Search for the cell housing the specified text and yield its [x, y] center coordinate. 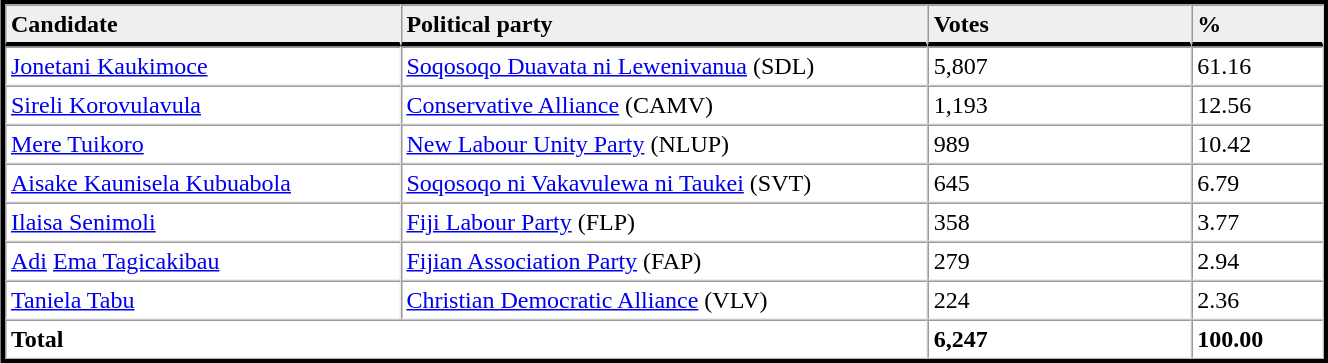
224 [1060, 300]
6.79 [1257, 184]
% [1257, 25]
Soqosoqo Duavata ni Lewenivanua (SDL) [664, 66]
6,247 [1060, 340]
Conservative Alliance (CAMV) [664, 106]
3.77 [1257, 222]
Total [466, 340]
10.42 [1257, 144]
358 [1060, 222]
645 [1060, 184]
Mere Tuikoro [202, 144]
989 [1060, 144]
Jonetani Kaukimoce [202, 66]
Fijian Association Party (FAP) [664, 262]
Aisake Kaunisela Kubuabola [202, 184]
New Labour Unity Party (NLUP) [664, 144]
12.56 [1257, 106]
Ilaisa Senimoli [202, 222]
61.16 [1257, 66]
100.00 [1257, 340]
Christian Democratic Alliance (VLV) [664, 300]
Fiji Labour Party (FLP) [664, 222]
Taniela Tabu [202, 300]
1,193 [1060, 106]
5,807 [1060, 66]
Sireli Korovulavula [202, 106]
Political party [664, 25]
Votes [1060, 25]
Adi Ema Tagicakibau [202, 262]
279 [1060, 262]
2.94 [1257, 262]
Soqosoqo ni Vakavulewa ni Taukei (SVT) [664, 184]
2.36 [1257, 300]
Candidate [202, 25]
